Output the (X, Y) coordinate of the center of the cell containing the given text.  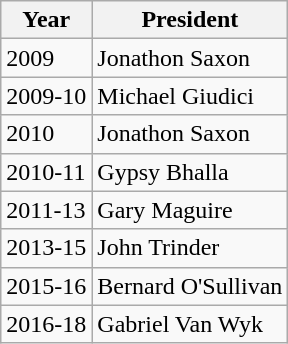
President (190, 20)
Gabriel Van Wyk (190, 324)
2010-11 (46, 172)
2011-13 (46, 210)
2016-18 (46, 324)
Gypsy Bhalla (190, 172)
Bernard O'Sullivan (190, 286)
Year (46, 20)
Gary Maguire (190, 210)
2013-15 (46, 248)
2015-16 (46, 286)
2010 (46, 134)
John Trinder (190, 248)
2009 (46, 58)
2009-10 (46, 96)
Michael Giudici (190, 96)
